Scan for the cell matching the given text and deliver its [X, Y] coordinate at center. 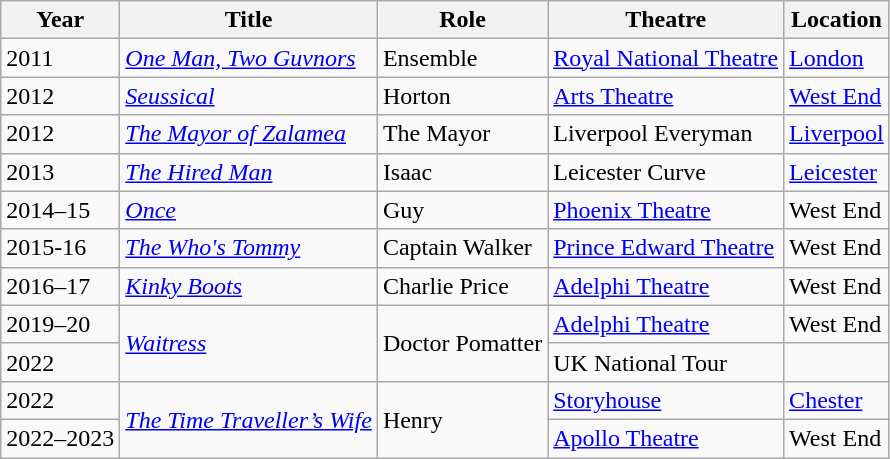
Isaac [462, 172]
Royal National Theatre [666, 58]
Guy [462, 210]
Location [837, 20]
Liverpool Everyman [666, 134]
2011 [60, 58]
Waitress [249, 343]
Theatre [666, 20]
Once [249, 210]
Kinky Boots [249, 286]
Chester [837, 400]
2013 [60, 172]
Horton [462, 96]
UK National Tour [666, 362]
The Hired Man [249, 172]
The Time Traveller’s Wife [249, 419]
The Who's Tommy [249, 248]
Role [462, 20]
2022–2023 [60, 438]
Leicester Curve [666, 172]
Captain Walker [462, 248]
Henry [462, 419]
Doctor Pomatter [462, 343]
2014–15 [60, 210]
The Mayor of Zalamea [249, 134]
Liverpool [837, 134]
Leicester [837, 172]
Title [249, 20]
One Man, Two Guvnors [249, 58]
Seussical [249, 96]
Prince Edward Theatre [666, 248]
Storyhouse [666, 400]
Apollo Theatre [666, 438]
Ensemble [462, 58]
Arts Theatre [666, 96]
Charlie Price [462, 286]
2019–20 [60, 324]
2016–17 [60, 286]
The Mayor [462, 134]
Phoenix Theatre [666, 210]
London [837, 58]
Year [60, 20]
2015-16 [60, 248]
